Return the (X, Y) coordinate for the center point of the cell that contains the specified text.  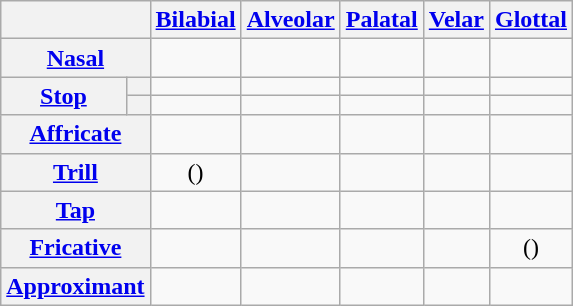
Approximant (76, 286)
Fricative (76, 248)
Palatal (382, 20)
Stop (64, 96)
Alveolar (290, 20)
Affricate (76, 134)
Nasal (76, 58)
Glottal (530, 20)
Bilabial (196, 20)
Trill (76, 172)
Velar (456, 20)
Tap (76, 210)
